Detect which cell encompasses the target text, then output its (x, y) center coordinate. 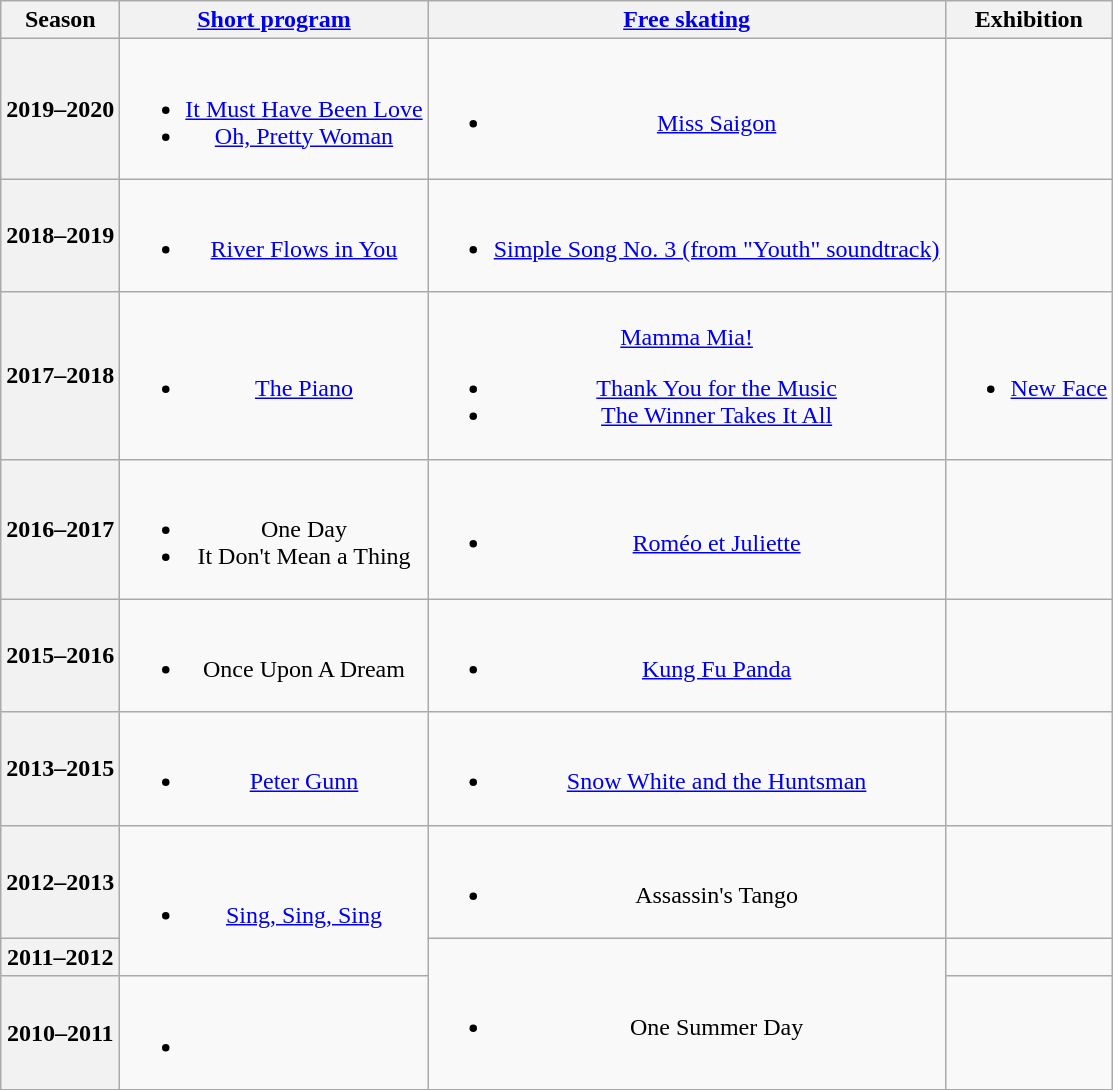
Roméo et Juliette (686, 529)
Once Upon A Dream (274, 656)
Exhibition (1029, 20)
2018–2019 (60, 236)
2017–2018 (60, 376)
Short program (274, 20)
Assassin's Tango (686, 882)
2016–2017 (60, 529)
Free skating (686, 20)
2012–2013 (60, 882)
One Summer Day (686, 1014)
Season (60, 20)
Miss Saigon (686, 109)
The Piano (274, 376)
Kung Fu Panda (686, 656)
River Flows in You (274, 236)
Mamma Mia!Thank You for the MusicThe Winner Takes It All (686, 376)
2015–2016 (60, 656)
It Must Have Been Love Oh, Pretty Woman (274, 109)
2013–2015 (60, 768)
Sing, Sing, Sing (274, 900)
Snow White and the Huntsman (686, 768)
Peter Gunn (274, 768)
2010–2011 (60, 1032)
2019–2020 (60, 109)
New Face (1029, 376)
Simple Song No. 3 (from "Youth" soundtrack) (686, 236)
2011–2012 (60, 957)
One Day It Don't Mean a Thing (274, 529)
